Detect which cell encompasses the target text, then output its [x, y] center coordinate. 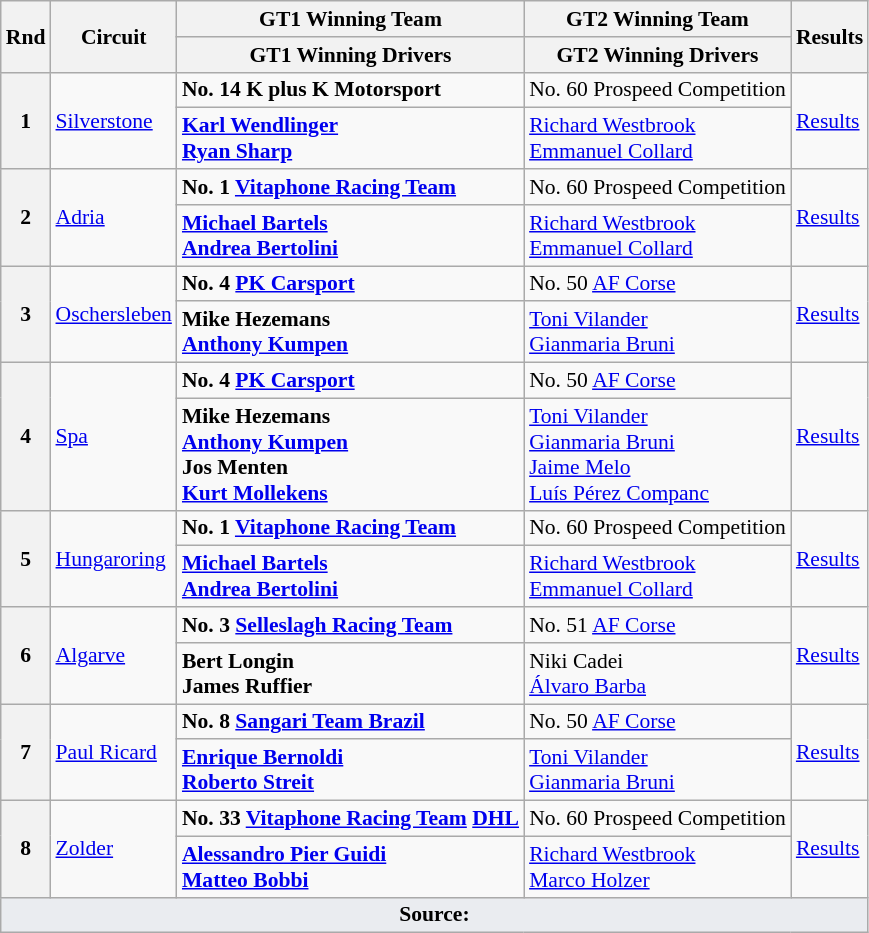
Adria [113, 218]
GT1 Winning Team [350, 19]
No. 8 Sangari Team Brazil [350, 722]
4 [26, 437]
2 [26, 218]
Oschersleben [113, 314]
No. 33 Vitaphone Racing Team DHL [350, 819]
Silverstone [113, 120]
Karl Wendlinger Ryan Sharp [350, 138]
Algarve [113, 656]
8 [26, 850]
Source: [434, 915]
No. 3 Selleslagh Racing Team [350, 625]
Niki Cadei Álvaro Barba [658, 674]
5 [26, 558]
Hungaroring [113, 558]
7 [26, 752]
Zolder [113, 850]
3 [26, 314]
Alessandro Pier Guidi Matteo Bobbi [350, 866]
Mike Hezemans Anthony Kumpen [350, 332]
Circuit [113, 36]
6 [26, 656]
Mike Hezemans Anthony Kumpen Jos Menten Kurt Mollekens [350, 454]
No. 14 K plus K Motorsport [350, 90]
GT1 Winning Drivers [350, 55]
Richard Westbrook Marco Holzer [658, 866]
Paul Ricard [113, 752]
Bert Longin James Ruffier [350, 674]
Rnd [26, 36]
No. 51 AF Corse [658, 625]
GT2 Winning Drivers [658, 55]
GT2 Winning Team [658, 19]
Toni Vilander Gianmaria Bruni Jaime Melo Luís Pérez Companc [658, 454]
Enrique Bernoldi Roberto Streit [350, 770]
Spa [113, 437]
1 [26, 120]
